Provide the [x, y] coordinate of the cell's center where the given text is located.  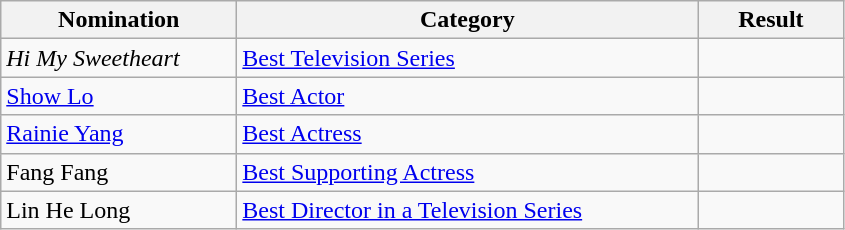
Lin He Long [119, 210]
Nomination [119, 20]
Show Lo [119, 96]
Fang Fang [119, 172]
Best Supporting Actress [468, 172]
Result [771, 20]
Hi My Sweetheart [119, 58]
Best Actress [468, 134]
Rainie Yang [119, 134]
Category [468, 20]
Best Director in a Television Series [468, 210]
Best Actor [468, 96]
Best Television Series [468, 58]
